For the text-containing cell, return its midpoint in [x, y] coordinate format. 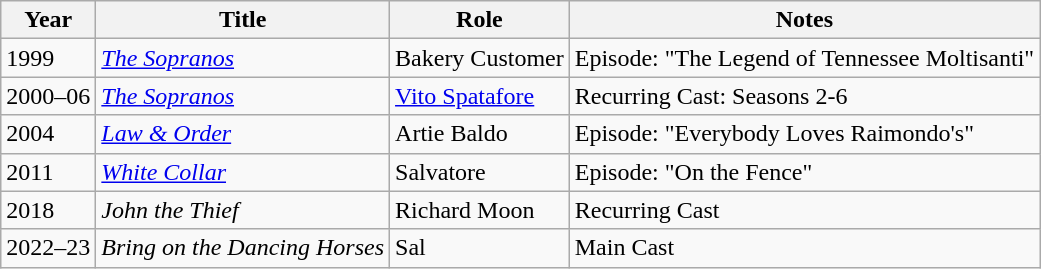
Vito Spatafore [480, 96]
Recurring Cast: Seasons 2-6 [804, 96]
Main Cast [804, 248]
Salvatore [480, 172]
Episode: "Everybody Loves Raimondo's" [804, 134]
2022–23 [48, 248]
Episode: "The Legend of Tennessee Moltisanti" [804, 58]
Episode: "On the Fence" [804, 172]
Notes [804, 20]
2018 [48, 210]
Richard Moon [480, 210]
Year [48, 20]
Law & Order [243, 134]
Bakery Customer [480, 58]
1999 [48, 58]
John the Thief [243, 210]
White Collar [243, 172]
Sal [480, 248]
Artie Baldo [480, 134]
Title [243, 20]
2000–06 [48, 96]
Bring on the Dancing Horses [243, 248]
2004 [48, 134]
2011 [48, 172]
Recurring Cast [804, 210]
Role [480, 20]
